Return the [x, y] coordinate for the center point of the cell that contains the specified text.  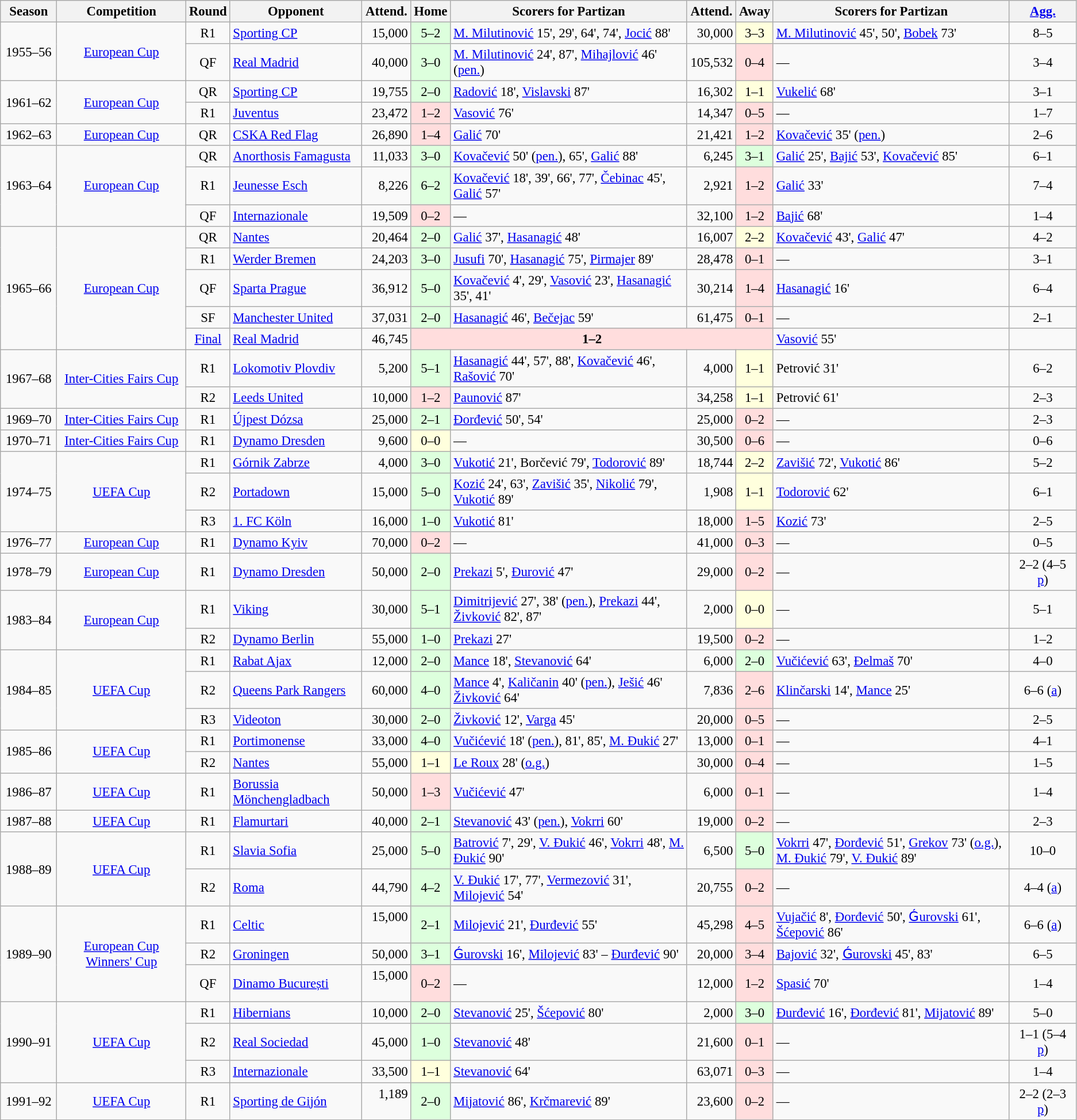
Todorović 62' [891, 492]
Radović 18', Vislavski 87' [569, 92]
4–4 (a) [1043, 888]
1,908 [711, 492]
Stevanović 43' (pen.), Vokrri 60' [569, 821]
Stevanović 64' [569, 1072]
Galić 70' [569, 135]
1–3 [431, 792]
Opponent [296, 11]
Živković 12', Varga 45' [569, 719]
1–1 (5–4 p) [1043, 1042]
Vukotić 81' [569, 521]
1963–64 [29, 186]
CSKA Red Flag [296, 135]
Klinčarski 14', Mance 25' [891, 690]
30,214 [711, 287]
1–7 [1043, 113]
Sparta Prague [296, 287]
24,203 [386, 259]
34,258 [711, 398]
1967–68 [29, 379]
60,000 [386, 690]
Kovačević 18', 39', 66', 77', Čebinac 45', Galić 57' [569, 186]
Galić 25', Bajić 53', Kovačević 85' [891, 157]
Đorđević 50', 54' [569, 419]
Groningen [296, 954]
18,744 [711, 463]
Jusufi 70', Hasanagić 75', Pirmajer 89' [569, 259]
Juventus [296, 113]
3–3 [755, 33]
8–5 [1043, 33]
1989–90 [29, 954]
Rabat Ajax [296, 661]
Mijatović 86', Krčmarević 89' [569, 1102]
Portadown [296, 492]
Dynamo Berlin [296, 639]
Vučićević 63', Đelmaš 70' [891, 661]
32,100 [711, 216]
Vukotić 21', Borčević 79', Todorović 89' [569, 463]
Petrović 31' [891, 368]
Prekazi 27' [569, 639]
1965–66 [29, 287]
2–2 (4–5 p) [1043, 573]
1962–63 [29, 135]
V. Đukić 17', 77', Vermezović 31', Milojević 54' [569, 888]
Lokomotiv Plovdiv [296, 368]
105,532 [711, 62]
63,071 [711, 1072]
Kovačević 50' (pen.), 65', Galić 88' [569, 157]
19,509 [386, 216]
2–2 (2–3 p) [1043, 1102]
14,347 [711, 113]
1970–71 [29, 441]
16,302 [711, 92]
Vukelić 68' [891, 92]
Paunović 87' [569, 398]
Portimonense [296, 741]
Mance 18', Stevanović 64' [569, 661]
Away [755, 11]
1984–85 [29, 690]
1955–56 [29, 52]
1974–75 [29, 492]
9,600 [386, 441]
Hasanagić 46', Bečejac 59' [569, 317]
Final [208, 339]
M. Milutinović 24', 87', Mihajlović 46' (pen.) [569, 62]
Dimitrijević 27', 38' (pen.), Prekazi 44', Živković 82', 87' [569, 609]
Újpest Dózsa [296, 419]
Górnik Zabrze [296, 463]
Vučićević 18' (pen.), 81', 85', M. Đukić 27' [569, 741]
Werder Bremen [296, 259]
41,000 [711, 543]
19,755 [386, 92]
Home [431, 11]
Kovačević 4', 29', Vasović 23', Hasanagić 35', 41' [569, 287]
4–1 [1043, 741]
Sporting de Gijón [296, 1102]
21,600 [711, 1042]
Season [29, 11]
Batrović 7', 29', V. Đukić 46', Vokrri 48', M. Đukić 90' [569, 851]
Galić 37', Hasanagić 48' [569, 237]
M. Milutinović 45', 50', Bobek 73' [891, 33]
Vasović 55' [891, 339]
45,298 [711, 925]
Vasović 76' [569, 113]
1988–89 [29, 869]
1991–92 [29, 1102]
Celtic [296, 925]
Prekazi 5', Đurović 47' [569, 573]
Stevanović 48' [569, 1042]
Real Sociedad [296, 1042]
2,921 [711, 186]
18,000 [711, 521]
Kozić 24', 63', Zavišić 35', Nikolić 79', Vukotić 89' [569, 492]
11,033 [386, 157]
61,475 [711, 317]
Anorthosis Famagusta [296, 157]
Vokrri 47', Đorđević 51', Grekov 73' (o.g.), M. Đukić 79', V. Đukić 89' [891, 851]
Queens Park Rangers [296, 690]
1987–88 [29, 821]
Roma [296, 888]
19,500 [711, 639]
Hasanagić 16' [891, 287]
Competition [122, 11]
13,000 [711, 741]
Round [208, 11]
Milojević 21', Đurđević 55' [569, 925]
5,200 [386, 368]
1961–62 [29, 102]
36,912 [386, 287]
7–4 [1043, 186]
23,600 [711, 1102]
1986–87 [29, 792]
10–0 [1043, 851]
7,836 [711, 690]
37,031 [386, 317]
Kovačević 43', Galić 47' [891, 237]
1969–70 [29, 419]
16,007 [711, 237]
8,226 [386, 186]
6,500 [711, 851]
30,500 [711, 441]
European Cup Winners' Cup [122, 954]
Bajić 68' [891, 216]
1983–84 [29, 620]
23,472 [386, 113]
6–5 [1043, 954]
Hasanagić 44', 57', 88', Kovačević 46', Rašović 70' [569, 368]
Petrović 61' [891, 398]
45,000 [386, 1042]
Zavišić 72', Vukotić 86' [891, 463]
Videoton [296, 719]
Leeds United [296, 398]
Galić 33' [891, 186]
1985–86 [29, 752]
Slavia Sofia [296, 851]
29,000 [711, 573]
Stevanović 25', Šćepović 80' [569, 1013]
Jeunesse Esch [296, 186]
6–4 [1043, 287]
1990–91 [29, 1042]
Flamurtari [296, 821]
Kovačević 35' (pen.) [891, 135]
28,478 [711, 259]
1978–79 [29, 573]
SF [208, 317]
1,189 [386, 1102]
33,000 [386, 741]
Agg. [1043, 11]
16,000 [386, 521]
19,000 [711, 821]
Bajović 32', Ǵurovski 45', 83' [891, 954]
33,500 [386, 1072]
Vujačić 8', Đorđević 50', Ǵurovski 61', Šćepović 86' [891, 925]
1976–77 [29, 543]
Dynamo Kyiv [296, 543]
4–5 [755, 925]
26,890 [386, 135]
Le Roux 28' (o.g.) [569, 762]
Dinamo București [296, 983]
Spasić 70' [891, 983]
70,000 [386, 543]
20,755 [711, 888]
21,421 [711, 135]
Đurđević 16', Đorđević 81', Mijatović 89' [891, 1013]
Mance 4', Kaličanin 40' (pen.), Ješić 46' Živković 64' [569, 690]
1. FC Köln [296, 521]
M. Milutinović 15', 29', 64', 74', Jocić 88' [569, 33]
Hibernians [296, 1013]
46,745 [386, 339]
20,464 [386, 237]
44,790 [386, 888]
Viking [296, 609]
Borussia Mönchengladbach [296, 792]
Kozić 73' [891, 521]
Vučićević 47' [569, 792]
Manchester United [296, 317]
6,245 [711, 157]
Ǵurovski 16', Milojević 83' – Đurđević 90' [569, 954]
